Scan for the cell matching the given text and deliver its (X, Y) coordinate at center. 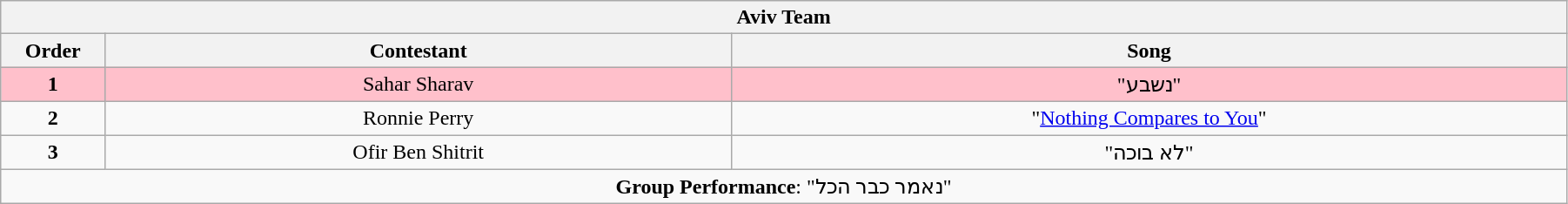
"Nothing Compares to You" (1149, 118)
Sahar Sharav (419, 85)
"לא בוכה" (1149, 152)
1 (53, 85)
Order (53, 51)
Contestant (419, 51)
Ofir Ben Shitrit (419, 152)
Aviv Team (784, 17)
3 (53, 152)
"נשבע" (1149, 85)
Group Performance: "נאמר כבר הכל" (784, 187)
Ronnie Perry (419, 118)
Song (1149, 51)
2 (53, 118)
